Pinpoint the cell where the given text exists, returning its [x, y] midpoint coordinate. 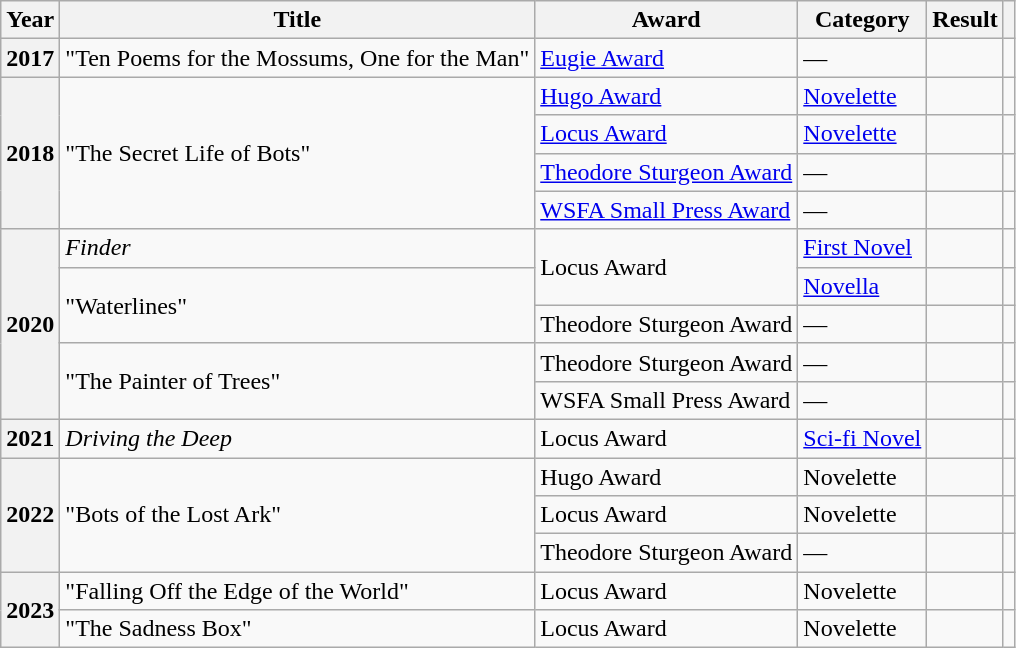
Result [965, 20]
"Ten Poems for the Mossums, One for the Man" [298, 58]
2021 [30, 438]
2022 [30, 515]
Award [666, 20]
"The Secret Life of Bots" [298, 153]
"Bots of the Lost Ark" [298, 515]
Finder [298, 248]
Category [862, 20]
"Waterlines" [298, 305]
"The Sadness Box" [298, 629]
2020 [30, 324]
2017 [30, 58]
Year [30, 20]
2023 [30, 610]
Title [298, 20]
"Falling Off the Edge of the World" [298, 591]
2018 [30, 153]
"The Painter of Trees" [298, 381]
Sci-fi Novel [862, 438]
First Novel [862, 248]
Driving the Deep [298, 438]
Eugie Award [666, 58]
Novella [862, 286]
